Scan for the cell matching the given text and deliver its (X, Y) coordinate at center. 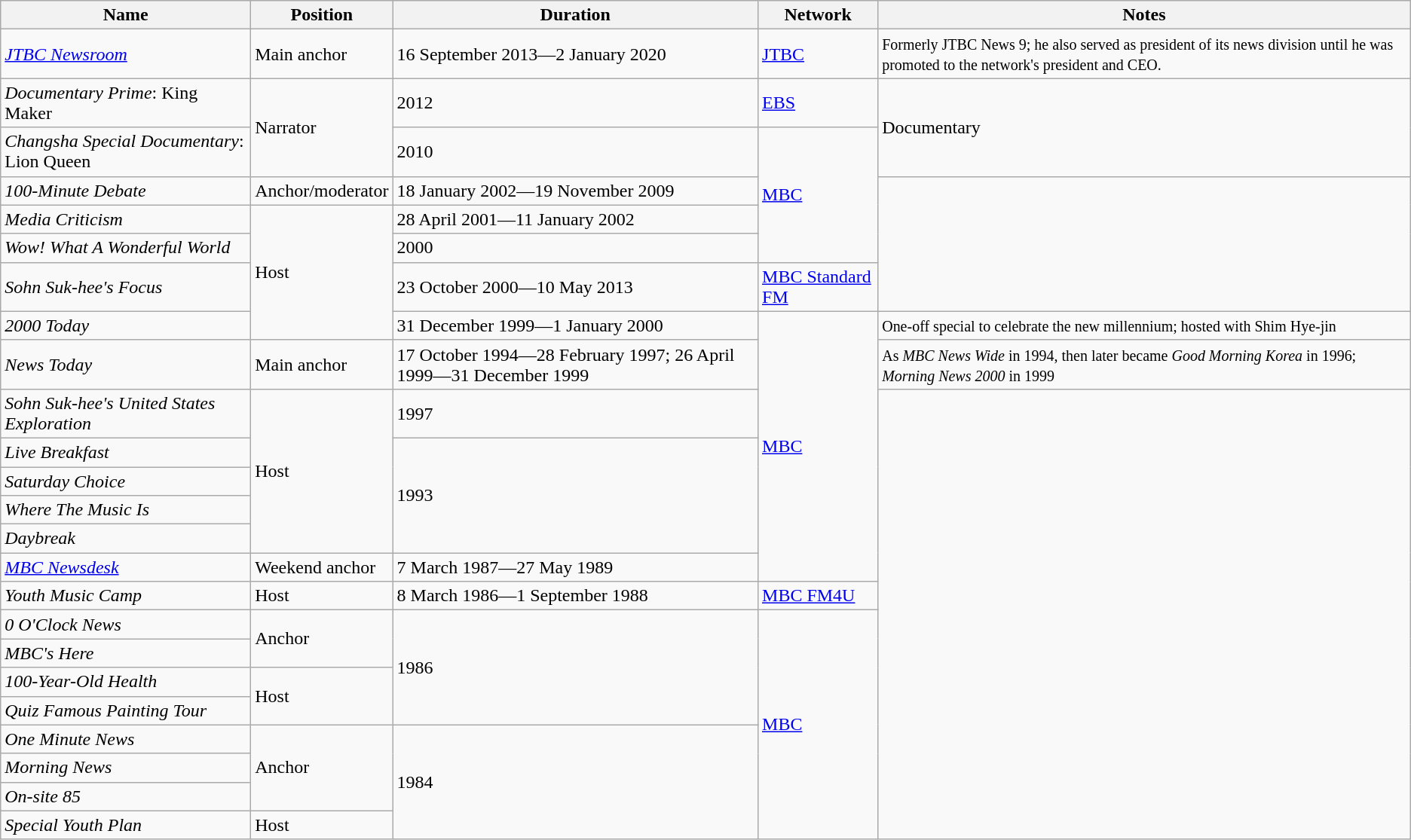
8 March 1986—1 September 1988 (575, 596)
Youth Music Camp (126, 596)
Saturday Choice (126, 481)
1984 (575, 782)
Morning News (126, 768)
17 October 1994—28 February 1997; 26 April 1999—31 December 1999 (575, 365)
EBS (819, 102)
7 March 1987—27 May 1989 (575, 567)
Daybreak (126, 539)
Narrator (322, 127)
MBC Standard FM (819, 286)
MBC Newsdesk (126, 567)
2000 Today (126, 325)
Weekend anchor (322, 567)
One-off special to celebrate the new millennium; hosted with Shim Hye-jin (1144, 325)
Name (126, 15)
Sohn Suk-hee's Focus (126, 286)
100-Minute Debate (126, 191)
Anchor/moderator (322, 191)
MBC's Here (126, 653)
Wow! What A Wonderful World (126, 248)
1993 (575, 495)
1997 (575, 413)
2012 (575, 102)
Position (322, 15)
Media Criticism (126, 219)
16 September 2013—2 January 2020 (575, 54)
100-Year-Old Health (126, 682)
Special Youth Plan (126, 825)
Live Breakfast (126, 452)
2010 (575, 152)
JTBC Newsroom (126, 54)
31 December 1999—1 January 2000 (575, 325)
Formerly JTBC News 9; he also served as president of its news division until he was promoted to the network's president and CEO. (1144, 54)
28 April 2001—11 January 2002 (575, 219)
23 October 2000—10 May 2013 (575, 286)
2000 (575, 248)
1986 (575, 667)
18 January 2002—19 November 2009 (575, 191)
On-site 85 (126, 796)
Changsha Special Documentary: Lion Queen (126, 152)
Sohn Suk-hee's United States Exploration (126, 413)
As MBC News Wide in 1994, then later became Good Morning Korea in 1996; Morning News 2000 in 1999 (1144, 365)
Network (819, 15)
Duration (575, 15)
News Today (126, 365)
Where The Music Is (126, 510)
Documentary (1144, 127)
MBC FM4U (819, 596)
One Minute News (126, 739)
Notes (1144, 15)
JTBC (819, 54)
Documentary Prime: King Maker (126, 102)
Quiz Famous Painting Tour (126, 710)
0 O'Clock News (126, 625)
